Scan for the cell matching the given text and deliver its [x, y] coordinate at center. 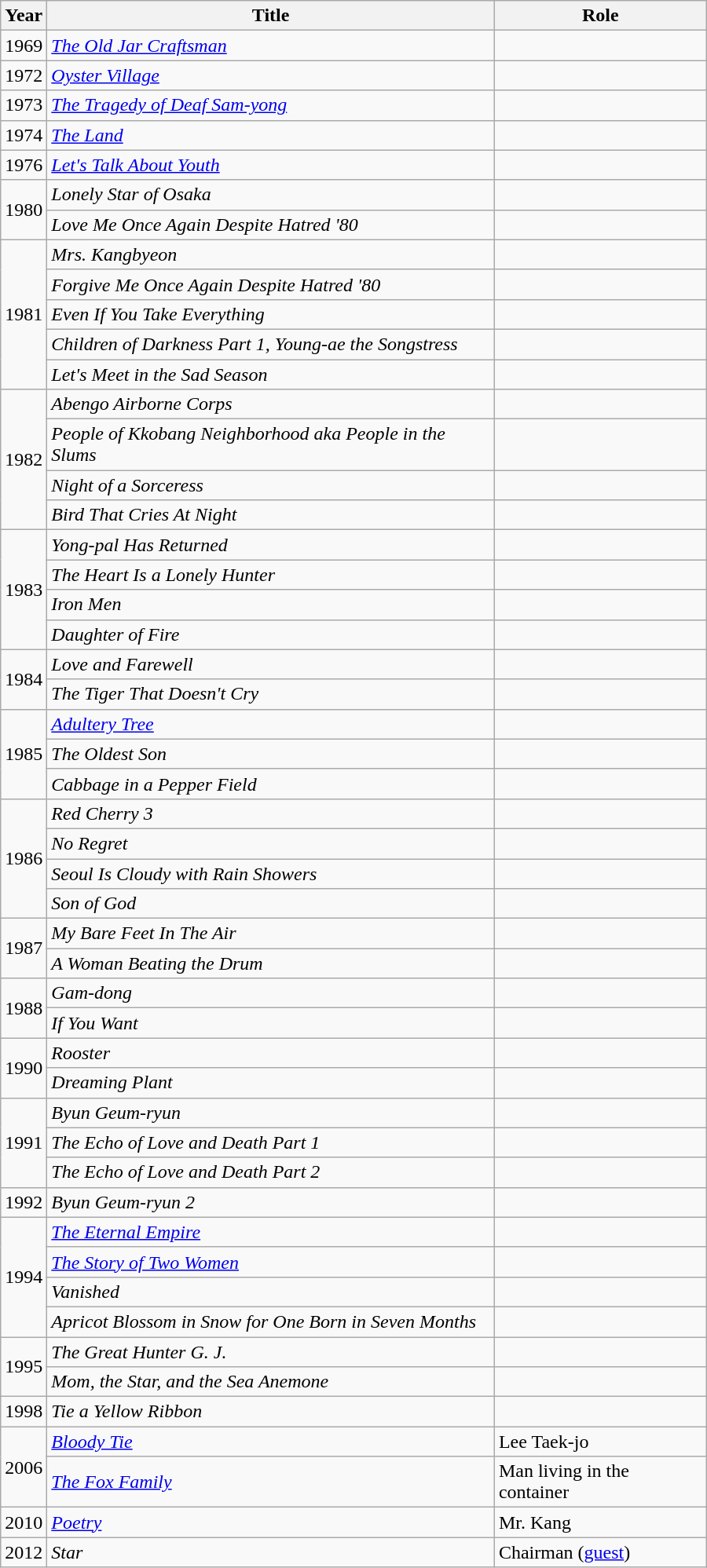
Byun Geum-ryun 2 [271, 1202]
The Heart Is a Lonely Hunter [271, 575]
Bloody Tie [271, 1442]
The Great Hunter G. J. [271, 1351]
1991 [24, 1142]
Lee Taek-jo [600, 1442]
Rooster [271, 1053]
1990 [24, 1068]
Seoul Is Cloudy with Rain Showers [271, 874]
1980 [24, 210]
Vanished [271, 1292]
1984 [24, 679]
The Land [271, 135]
Children of Darkness Part 1, Young-ae the Songstress [271, 344]
1985 [24, 754]
Man living in the container [600, 1482]
Love Me Once Again Despite Hatred '80 [271, 225]
The Oldest Son [271, 754]
1995 [24, 1366]
The Tiger That Doesn't Cry [271, 694]
No Regret [271, 843]
Year [24, 16]
The Echo of Love and Death Part 2 [271, 1172]
Love and Farewell [271, 664]
1981 [24, 314]
Chairman (guest) [600, 1552]
The Fox Family [271, 1482]
2006 [24, 1467]
Forgive Me Once Again Despite Hatred '80 [271, 284]
Byun Geum-ryun [271, 1113]
Daughter of Fire [271, 634]
Mom, the Star, and the Sea Anemone [271, 1382]
Mrs. Kangbyeon [271, 254]
1988 [24, 1008]
A Woman Beating the Drum [271, 963]
Bird That Cries At Night [271, 515]
Title [271, 16]
2010 [24, 1522]
1983 [24, 590]
Star [271, 1552]
Cabbage in a Pepper Field [271, 784]
1986 [24, 858]
The Eternal Empire [271, 1232]
If You Want [271, 1023]
Red Cherry 3 [271, 813]
2012 [24, 1552]
Mr. Kang [600, 1522]
1992 [24, 1202]
Lonely Star of Osaka [271, 195]
The Tragedy of Deaf Sam-yong [271, 105]
1972 [24, 75]
1987 [24, 948]
Yong-pal Has Returned [271, 545]
Poetry [271, 1522]
Even If You Take Everything [271, 314]
Gam-dong [271, 993]
My Bare Feet In The Air [271, 934]
Role [600, 16]
Son of God [271, 904]
1982 [24, 460]
The Echo of Love and Death Part 1 [271, 1142]
People of Kkobang Neighborhood aka People in the Slums [271, 444]
Iron Men [271, 605]
Oyster Village [271, 75]
Night of a Sorceress [271, 485]
1973 [24, 105]
1969 [24, 46]
The Story of Two Women [271, 1262]
Dreaming Plant [271, 1083]
Let's Meet in the Sad Season [271, 375]
The Old Jar Craftsman [271, 46]
1994 [24, 1277]
1998 [24, 1412]
Adultery Tree [271, 724]
Let's Talk About Youth [271, 165]
1976 [24, 165]
1974 [24, 135]
Abengo Airborne Corps [271, 404]
Apricot Blossom in Snow for One Born in Seven Months [271, 1321]
Tie a Yellow Ribbon [271, 1412]
